Scan for the cell matching the given text and deliver its (X, Y) coordinate at center. 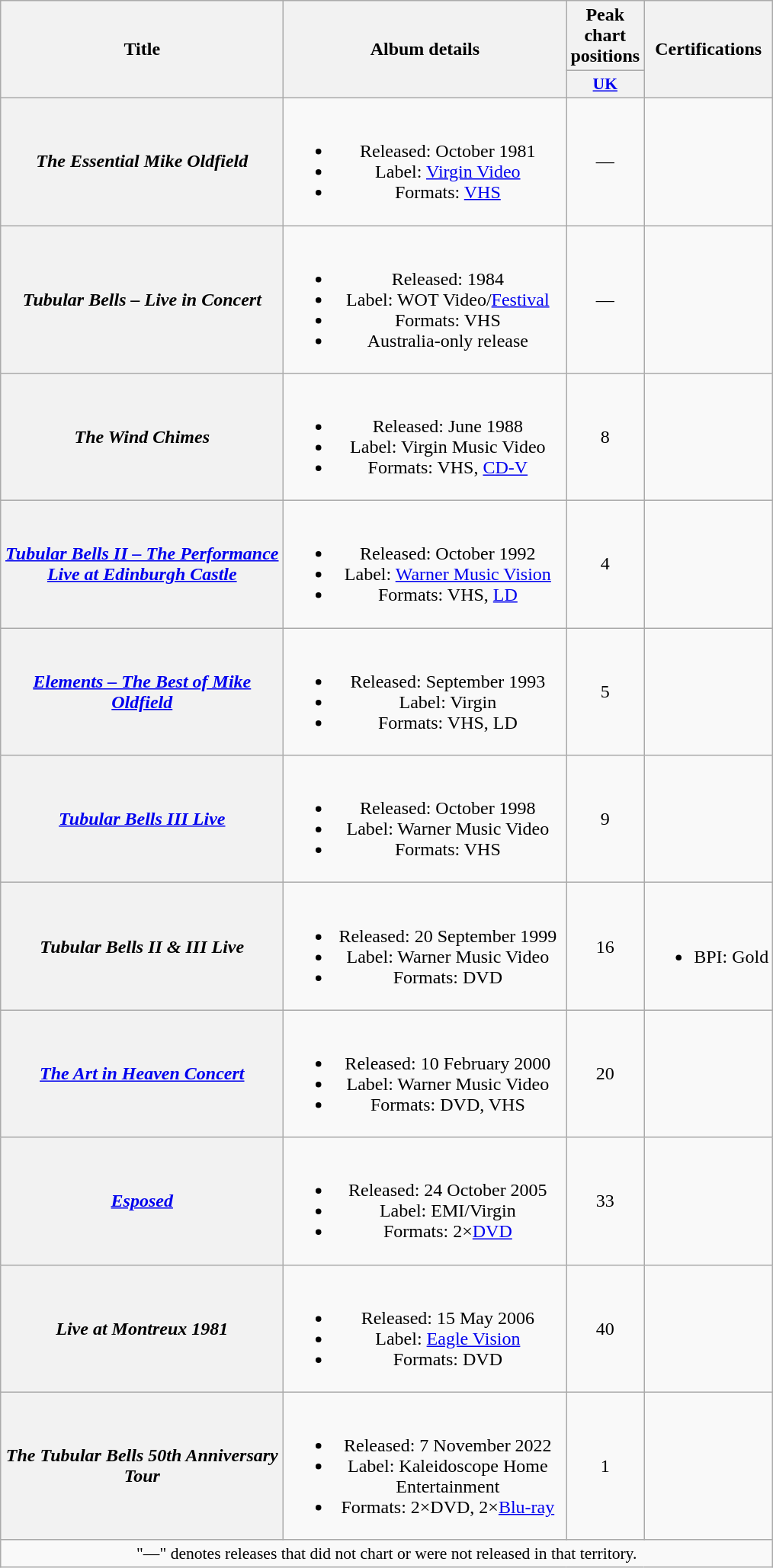
Released: 15 May 2006Label: Eagle VisionFormats: DVD (425, 1328)
The Tubular Bells 50th Anniversary Tour (142, 1466)
Released: 7 November 2022Label: Kaleidoscope Home EntertainmentFormats: 2×DVD, 2×Blu-ray (425, 1466)
Released: June 1988Label: Virgin Music VideoFormats: VHS, CD-V (425, 438)
33 (605, 1201)
Tubular Bells III Live (142, 819)
Live at Montreux 1981 (142, 1328)
40 (605, 1328)
Tubular Bells – Live in Concert (142, 300)
Released: October 1992Label: Warner Music VisionFormats: VHS, LD (425, 564)
9 (605, 819)
The Art in Heaven Concert (142, 1073)
Tubular Bells II – The Performance Live at Edinburgh Castle (142, 564)
Album details (425, 50)
8 (605, 438)
The Essential Mike Oldfield (142, 162)
Tubular Bells II & III Live (142, 947)
Released: October 1998Label: Warner Music VideoFormats: VHS (425, 819)
The Wind Chimes (142, 438)
16 (605, 947)
BPI: Gold (709, 947)
"—" denotes releases that did not chart or were not released in that territory. (387, 1554)
Released: September 1993Label: VirginFormats: VHS, LD (425, 692)
Released: 10 February 2000Label: Warner Music VideoFormats: DVD, VHS (425, 1073)
Certifications (709, 50)
5 (605, 692)
Title (142, 50)
Released: 20 September 1999Label: Warner Music VideoFormats: DVD (425, 947)
Peak chart positions (605, 36)
Released: 24 October 2005Label: EMI/VirginFormats: 2×DVD (425, 1201)
Esposed (142, 1201)
20 (605, 1073)
1 (605, 1466)
Released: October 1981Label: Virgin VideoFormats: VHS (425, 162)
4 (605, 564)
Elements – The Best of Mike Oldfield (142, 692)
UK (605, 85)
Released: 1984Label: WOT Video/FestivalFormats: VHSAustralia-only release (425, 300)
